Return [X, Y] of the center of cell containing provided text 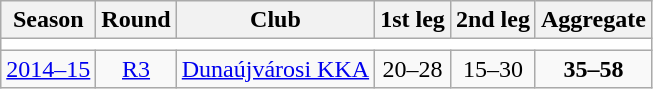
Aggregate [593, 20]
Dunaújvárosi KKA [275, 69]
1st leg [413, 20]
R3 [136, 69]
2nd leg [492, 20]
Club [275, 20]
15–30 [492, 69]
35–58 [593, 69]
2014–15 [48, 69]
Round [136, 20]
20–28 [413, 69]
Season [48, 20]
